Scan for the cell matching the given text and deliver its (X, Y) coordinate at center. 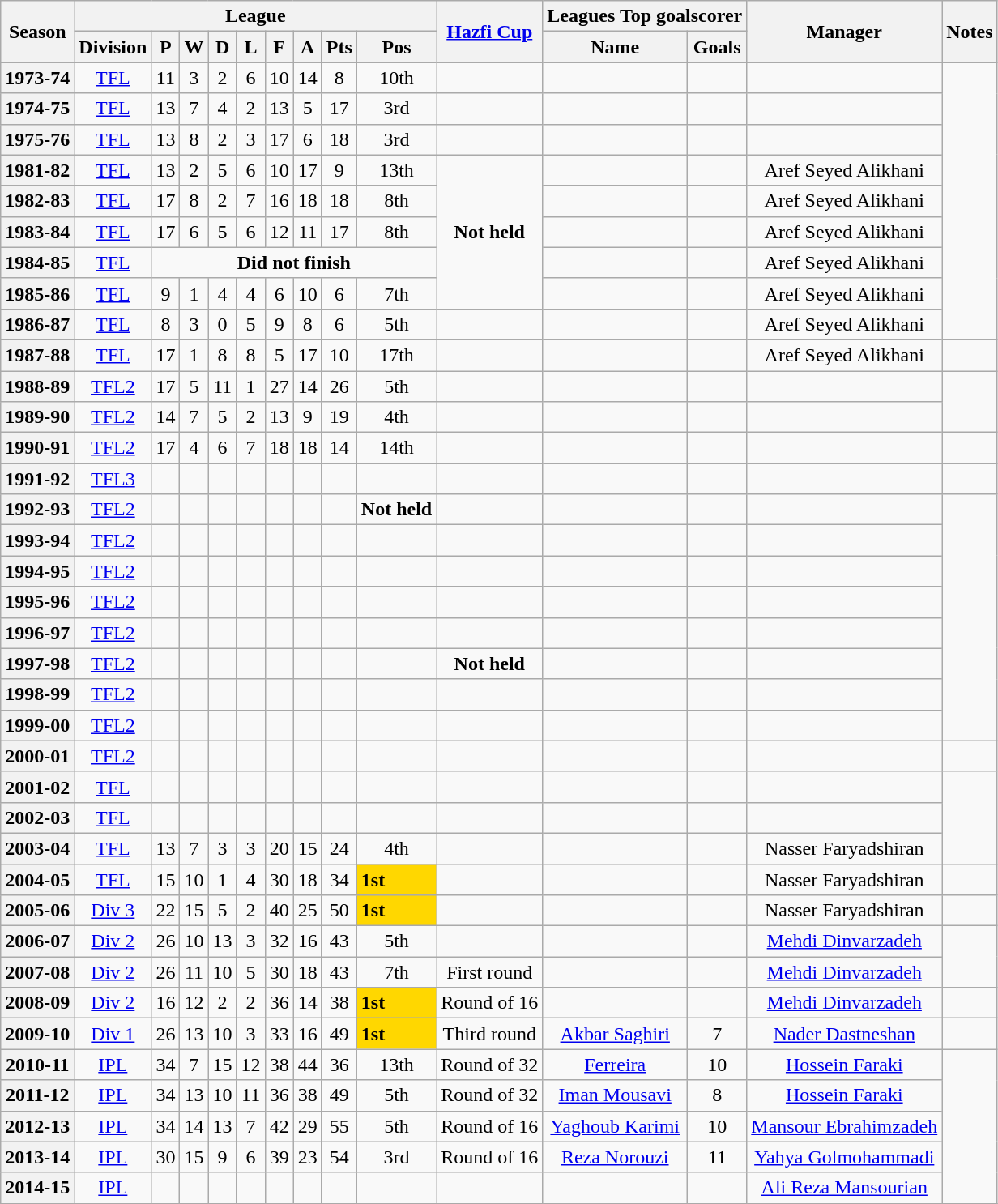
Yahya Golmohammadi (844, 1157)
1995-96 (37, 602)
54 (339, 1157)
Akbar Saghiri (616, 1034)
Name (616, 47)
14th (396, 448)
League (256, 16)
42 (279, 1126)
1986-87 (37, 324)
1992-93 (37, 510)
22 (165, 911)
1999-00 (37, 725)
1998-99 (37, 694)
Did not finish (294, 263)
10th (396, 78)
2001-02 (37, 787)
Mansour Ebrahimzadeh (844, 1126)
Ferreira (616, 1065)
L (251, 47)
1989-90 (37, 417)
2005-06 (37, 911)
1983-84 (37, 232)
1990-91 (37, 448)
Yaghoub Karimi (616, 1126)
1982-83 (37, 201)
TFL3 (113, 479)
44 (308, 1065)
2007-08 (37, 972)
Third round (489, 1034)
Manager (844, 32)
Leagues Top goalscorer (645, 16)
2000-01 (37, 756)
1997-98 (37, 664)
D (222, 47)
F (279, 47)
W (194, 47)
2011-12 (37, 1095)
40 (279, 911)
2010-11 (37, 1065)
Division (113, 47)
23 (308, 1157)
First round (489, 972)
2013-14 (37, 1157)
A (308, 47)
Div 1 (113, 1034)
32 (279, 941)
25 (308, 911)
2006-07 (37, 941)
Pts (339, 47)
50 (339, 911)
2012-13 (37, 1126)
Div 3 (113, 911)
1993-94 (37, 540)
Goals (718, 47)
Reza Norouzi (616, 1157)
Iman Mousavi (616, 1095)
P (165, 47)
2009-10 (37, 1034)
1994-95 (37, 571)
27 (279, 386)
1974-75 (37, 109)
Nader Dastneshan (844, 1034)
0 (222, 324)
1975-76 (37, 139)
20 (279, 848)
1996-97 (37, 633)
19 (339, 417)
1973-74 (37, 78)
29 (308, 1126)
2008-09 (37, 1003)
Pos (396, 47)
24 (339, 848)
1985-86 (37, 293)
1981-82 (37, 170)
1984-85 (37, 263)
55 (339, 1126)
39 (279, 1157)
1991-92 (37, 479)
Hazfi Cup (489, 32)
17th (396, 355)
2003-04 (37, 848)
Season (37, 32)
33 (279, 1034)
2004-05 (37, 879)
2002-03 (37, 818)
Notes (970, 32)
2014-15 (37, 1188)
1988-89 (37, 386)
1987-88 (37, 355)
Ali Reza Mansourian (844, 1188)
